Extract the [x, y] coordinate from the center of the cell holding the provided text.  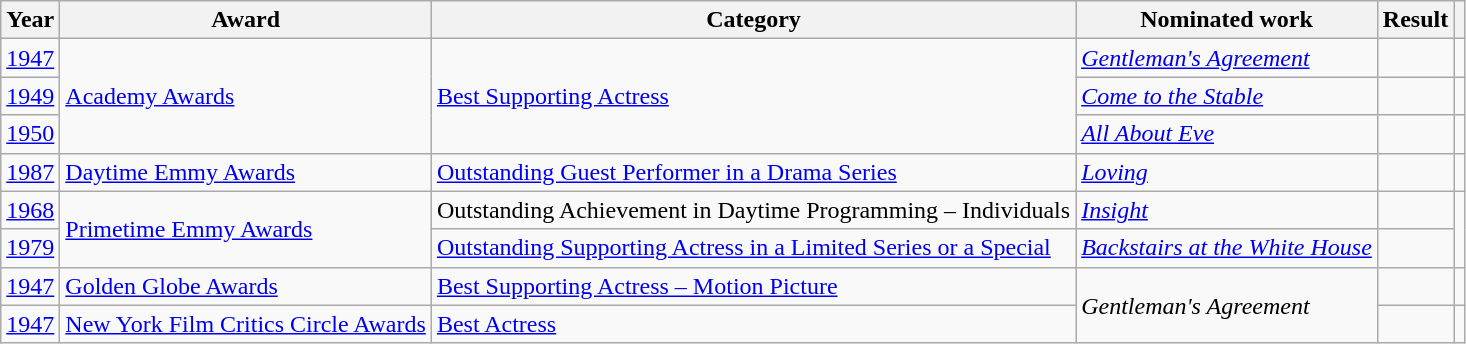
All About Eve [1227, 134]
Backstairs at the White House [1227, 248]
Outstanding Achievement in Daytime Programming – Individuals [753, 210]
1949 [30, 96]
Award [246, 20]
Loving [1227, 172]
Best Supporting Actress – Motion Picture [753, 286]
Result [1415, 20]
Insight [1227, 210]
1987 [30, 172]
1979 [30, 248]
Golden Globe Awards [246, 286]
1968 [30, 210]
Daytime Emmy Awards [246, 172]
Year [30, 20]
Come to the Stable [1227, 96]
1950 [30, 134]
Best Supporting Actress [753, 96]
Category [753, 20]
Outstanding Guest Performer in a Drama Series [753, 172]
New York Film Critics Circle Awards [246, 324]
Primetime Emmy Awards [246, 229]
Outstanding Supporting Actress in a Limited Series or a Special [753, 248]
Nominated work [1227, 20]
Best Actress [753, 324]
Academy Awards [246, 96]
